Return (X, Y) of the center of cell containing provided text 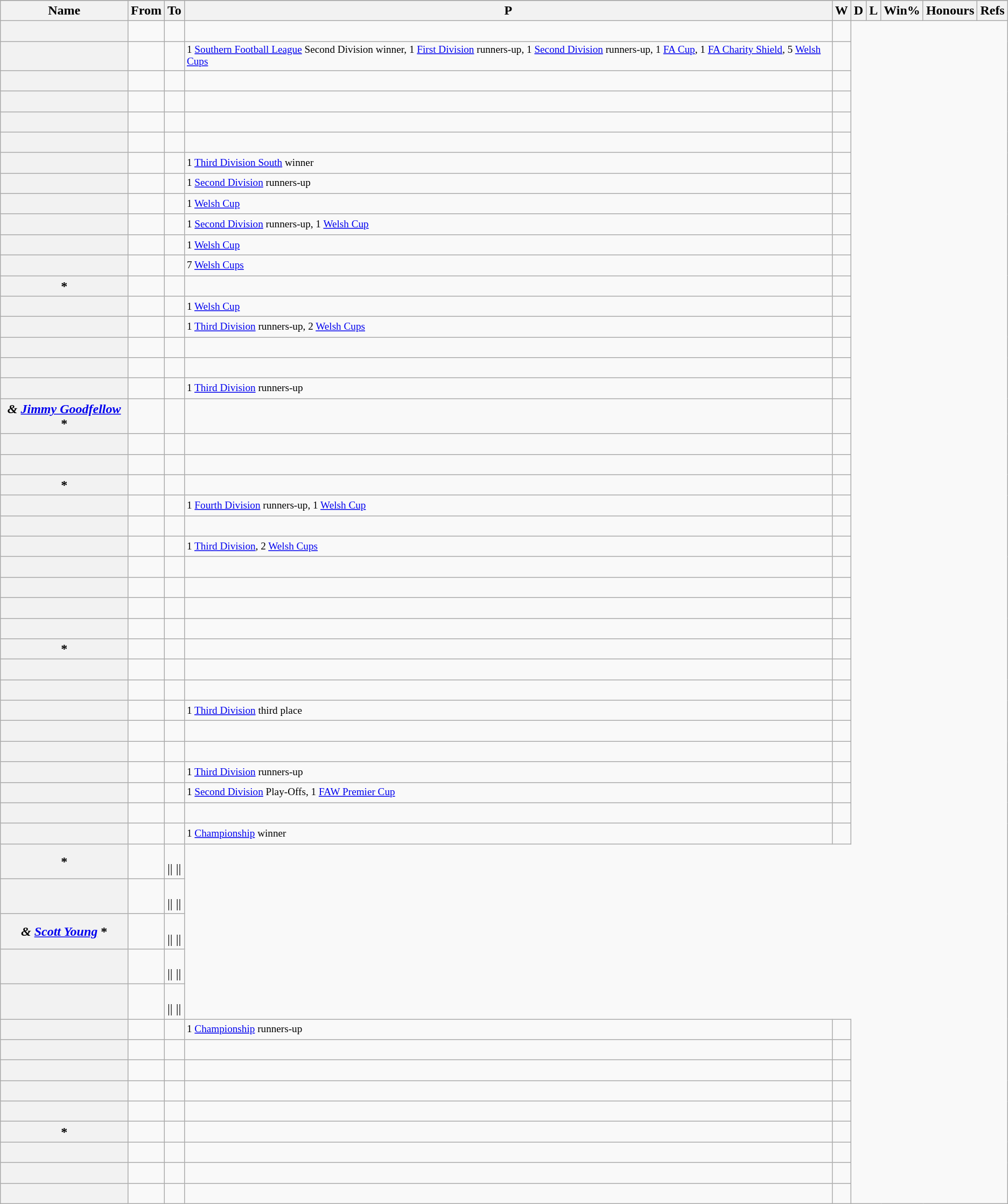
1 Championship runners-up (508, 1029)
1 Fourth Division runners-up, 1 Welsh Cup (508, 505)
To (174, 11)
P (508, 11)
7 Welsh Cups (508, 266)
1 Championship winner (508, 833)
1 Second Division runners-up, 1 Welsh Cup (508, 224)
Win% (902, 11)
1 Second Division Play-Offs, 1 FAW Premier Cup (508, 792)
Honours (950, 11)
& Jimmy Goodfellow * (65, 416)
1 Third Division runners-up, 2 Welsh Cups (508, 327)
1 Third Division South winner (508, 163)
From (146, 11)
D (858, 11)
Refs (992, 11)
1 Third Division third place (508, 711)
Name (65, 11)
W (841, 11)
L (873, 11)
& Scott Young * (65, 931)
1 Third Division, 2 Welsh Cups (508, 546)
1 Second Division runners-up (508, 183)
